Identify which cell holds the provided text, then report its [x, y] central coordinate. 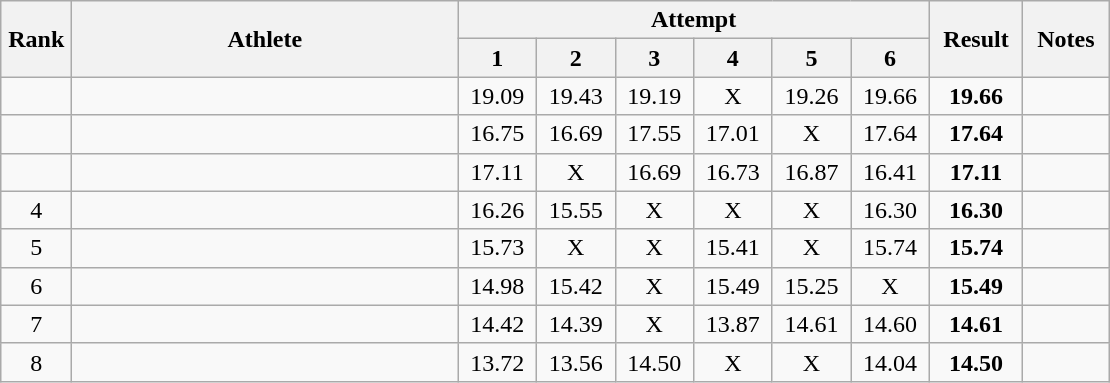
15.55 [576, 210]
15.25 [812, 286]
14.04 [890, 362]
15.41 [734, 248]
7 [36, 324]
14.42 [498, 324]
Notes [1066, 39]
15.42 [576, 286]
16.41 [890, 172]
19.19 [654, 96]
14.39 [576, 324]
16.75 [498, 134]
17.55 [654, 134]
13.56 [576, 362]
14.98 [498, 286]
13.72 [498, 362]
15.73 [498, 248]
19.26 [812, 96]
16.87 [812, 172]
Rank [36, 39]
Result [976, 39]
17.01 [734, 134]
1 [498, 58]
14.60 [890, 324]
8 [36, 362]
19.43 [576, 96]
Attempt [694, 20]
2 [576, 58]
3 [654, 58]
13.87 [734, 324]
19.09 [498, 96]
Athlete [265, 39]
16.26 [498, 210]
16.73 [734, 172]
